Identify which cell holds the provided text, then report its (x, y) central coordinate. 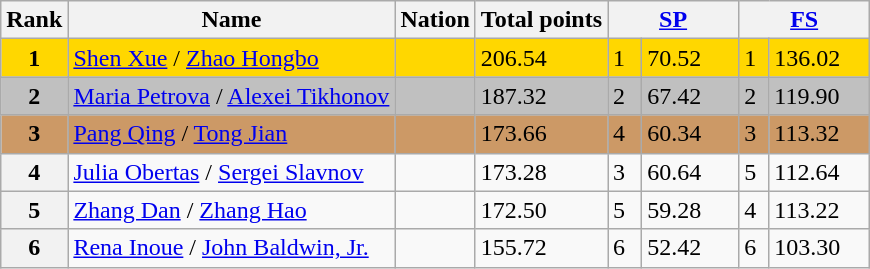
155.72 (541, 248)
Rena Inoue / John Baldwin, Jr. (232, 248)
70.52 (690, 58)
113.32 (820, 134)
Julia Obertas / Sergei Slavnov (232, 172)
Nation (435, 20)
Zhang Dan / Zhang Hao (232, 210)
Total points (541, 20)
136.02 (820, 58)
Rank (34, 20)
FS (804, 20)
60.64 (690, 172)
187.32 (541, 96)
Pang Qing / Tong Jian (232, 134)
67.42 (690, 96)
206.54 (541, 58)
173.28 (541, 172)
SP (674, 20)
173.66 (541, 134)
119.90 (820, 96)
59.28 (690, 210)
103.30 (820, 248)
Maria Petrova / Alexei Tikhonov (232, 96)
Shen Xue / Zhao Hongbo (232, 58)
113.22 (820, 210)
112.64 (820, 172)
60.34 (690, 134)
172.50 (541, 210)
Name (232, 20)
52.42 (690, 248)
